Identify which cell holds the provided text, then report its [X, Y] central coordinate. 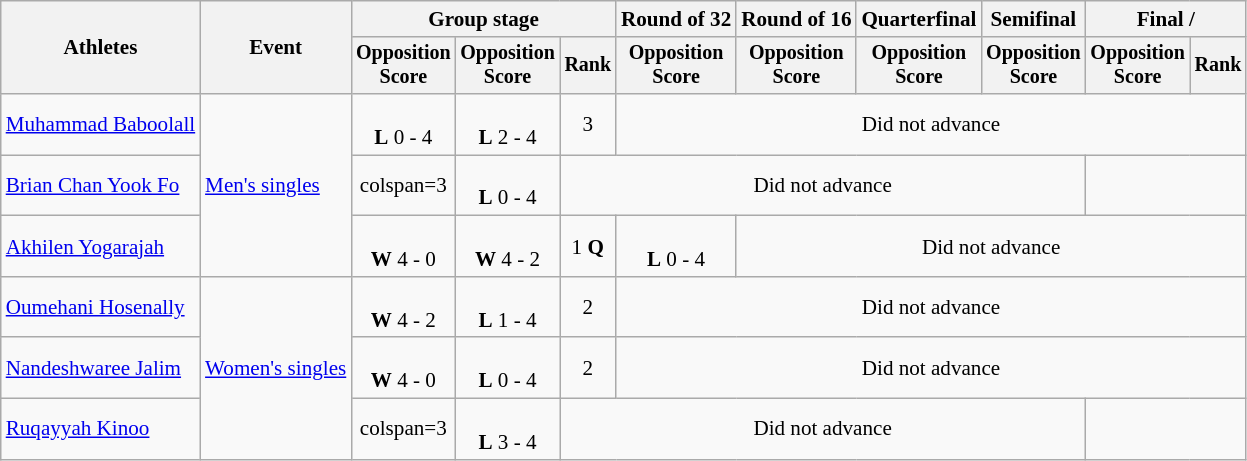
Women's singles [276, 368]
Quarterfinal [918, 18]
Round of 32 [676, 18]
Round of 16 [796, 18]
3 [588, 124]
Oumehani Hosenally [100, 308]
Akhilen Yogarajah [100, 246]
L 2 - 4 [507, 124]
Group stage [484, 18]
Final / [1166, 18]
L 1 - 4 [507, 308]
L 3 - 4 [507, 428]
1 Q [588, 246]
Athletes [100, 48]
Ruqayyah Kinoo [100, 428]
Muhammad Baboolall [100, 124]
Brian Chan Yook Fo [100, 186]
Men's singles [276, 186]
Event [276, 48]
Nandeshwaree Jalim [100, 368]
Semifinal [1033, 18]
